Search for the cell housing the specified text and yield its (X, Y) center coordinate. 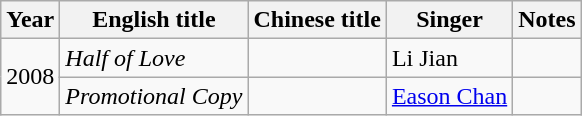
Chinese title (317, 20)
English title (154, 20)
Promotional Copy (154, 96)
Eason Chan (449, 96)
Li Jian (449, 58)
Notes (547, 20)
2008 (30, 77)
Half of Love (154, 58)
Year (30, 20)
Singer (449, 20)
